From the cell containing the given text, extract its center point as (x, y) coordinate. 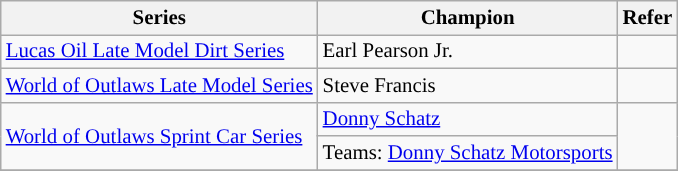
Refer (648, 18)
Steve Francis (468, 85)
Donny Schatz (468, 119)
Teams: Donny Schatz Motorsports (468, 153)
Earl Pearson Jr. (468, 51)
World of Outlaws Late Model Series (160, 85)
Lucas Oil Late Model Dirt Series (160, 51)
Series (160, 18)
World of Outlaws Sprint Car Series (160, 136)
Champion (468, 18)
